Return [X, Y] of the center of cell containing provided text 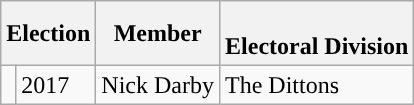
Election [48, 34]
Nick Darby [158, 85]
The Dittons [317, 85]
Member [158, 34]
2017 [56, 85]
Electoral Division [317, 34]
